Output the (x, y) coordinate of the center of the cell containing the given text.  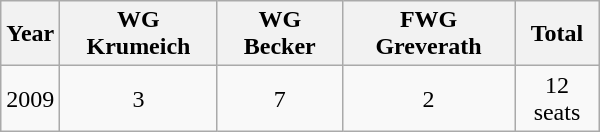
12 seats (558, 98)
Total (558, 34)
Year (30, 34)
WG Krumeich (138, 34)
FWG Greverath (428, 34)
3 (138, 98)
2009 (30, 98)
2 (428, 98)
7 (280, 98)
WG Becker (280, 34)
